Search for the cell housing the specified text and yield its [X, Y] center coordinate. 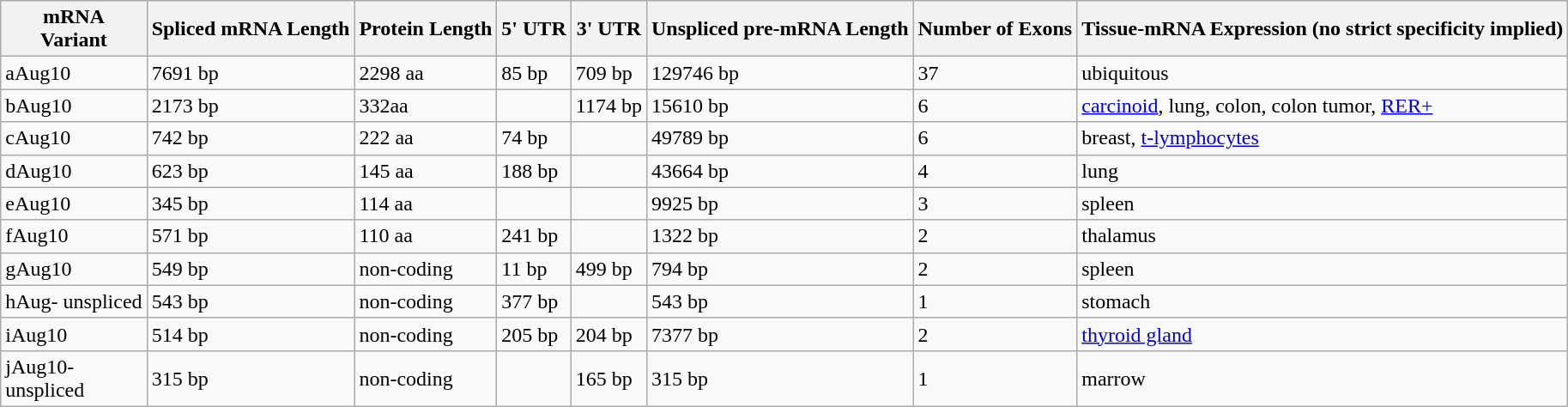
110 aa [426, 236]
lung [1323, 171]
11 bp [534, 269]
3 [996, 203]
mRNAVariant [74, 29]
623 bp [251, 171]
marrow [1323, 378]
jAug10-unspliced [74, 378]
gAug10 [74, 269]
709 bp [608, 73]
222 aa [426, 138]
9925 bp [779, 203]
3' UTR [608, 29]
thalamus [1323, 236]
188 bp [534, 171]
114 aa [426, 203]
hAug- unspliced [74, 301]
794 bp [779, 269]
stomach [1323, 301]
carcinoid, lung, colon, colon tumor, RER+ [1323, 106]
dAug10 [74, 171]
Protein Length [426, 29]
129746 bp [779, 73]
1174 bp [608, 106]
4 [996, 171]
breast, t-lymphocytes [1323, 138]
742 bp [251, 138]
Spliced mRNA Length [251, 29]
43664 bp [779, 171]
204 bp [608, 334]
Number of Exons [996, 29]
fAug10 [74, 236]
aAug10 [74, 73]
7691 bp [251, 73]
145 aa [426, 171]
ubiquitous [1323, 73]
85 bp [534, 73]
eAug10 [74, 203]
37 [996, 73]
bAug10 [74, 106]
5' UTR [534, 29]
49789 bp [779, 138]
74 bp [534, 138]
165 bp [608, 378]
cAug10 [74, 138]
7377 bp [779, 334]
2173 bp [251, 106]
345 bp [251, 203]
549 bp [251, 269]
iAug10 [74, 334]
Tissue-mRNA Expression (no strict specificity implied) [1323, 29]
499 bp [608, 269]
377 bp [534, 301]
514 bp [251, 334]
205 bp [534, 334]
15610 bp [779, 106]
241 bp [534, 236]
571 bp [251, 236]
332aa [426, 106]
2298 aa [426, 73]
1322 bp [779, 236]
Unspliced pre-mRNA Length [779, 29]
thyroid gland [1323, 334]
